Identify which cell holds the provided text, then report its (X, Y) central coordinate. 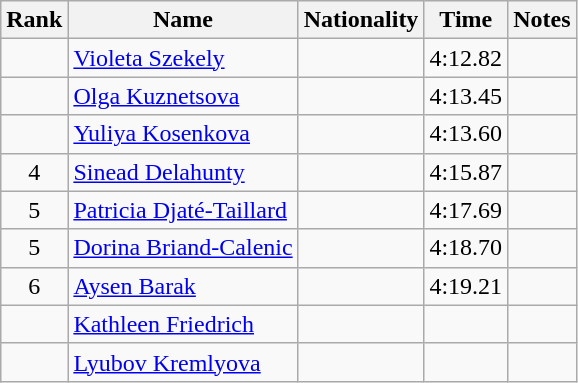
6 (34, 286)
4:13.60 (466, 134)
Violeta Szekely (183, 58)
Olga Kuznetsova (183, 96)
Lyubov Kremlyova (183, 362)
Kathleen Friedrich (183, 324)
Notes (542, 20)
4:15.87 (466, 172)
4:17.69 (466, 210)
4:19.21 (466, 286)
Yuliya Kosenkova (183, 134)
Name (183, 20)
Nationality (361, 20)
Time (466, 20)
4 (34, 172)
Patricia Djaté-Taillard (183, 210)
Aysen Barak (183, 286)
4:18.70 (466, 248)
Dorina Briand-Calenic (183, 248)
Rank (34, 20)
4:12.82 (466, 58)
Sinead Delahunty (183, 172)
4:13.45 (466, 96)
